Detect which cell encompasses the target text, then output its (X, Y) center coordinate. 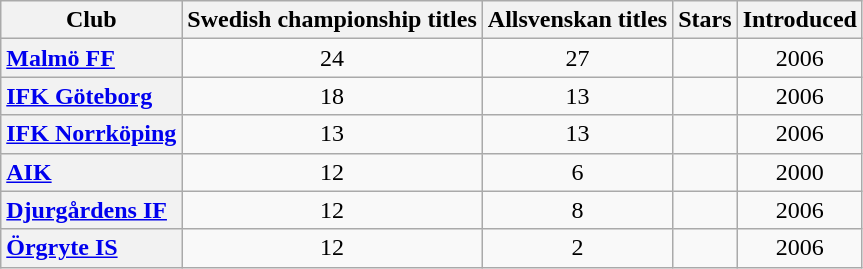
2 (577, 248)
Örgryte IS (92, 248)
18 (332, 96)
Malmö FF (92, 58)
Stars (705, 20)
AIK (92, 172)
Club (92, 20)
Djurgårdens IF (92, 210)
27 (577, 58)
Allsvenskan titles (577, 20)
8 (577, 210)
6 (577, 172)
24 (332, 58)
IFK Göteborg (92, 96)
2000 (800, 172)
Swedish championship titles (332, 20)
IFK Norrköping (92, 134)
Introduced (800, 20)
